Capture the cell that displays the provided text and extract its (X, Y) central coordinate. 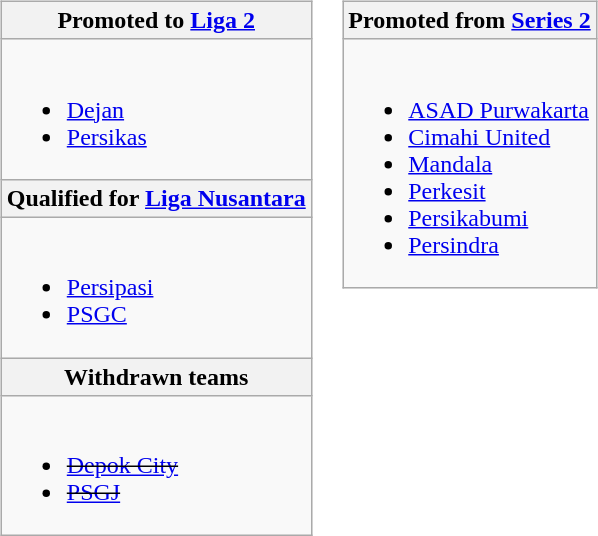
ASAD PurwakartaCimahi UnitedMandalaPerkesitPersikabumiPersindra (470, 163)
Withdrawn teams (156, 377)
Promoted to Liga 2 (156, 20)
PersipasiPSGC (156, 287)
Depok CityPSGJ (156, 466)
Qualified for Liga Nusantara (156, 198)
Promoted from Series 2 (470, 20)
DejanPersikas (156, 109)
